Output the [x, y] coordinate of the center of the cell containing the given text.  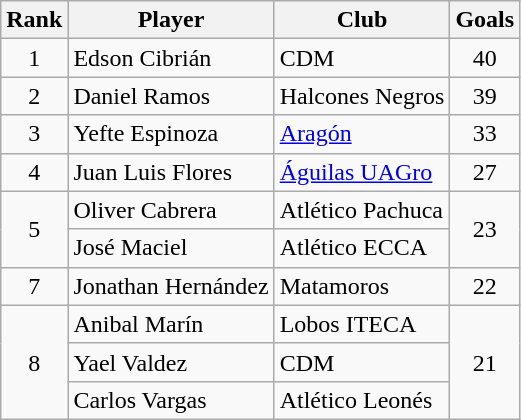
Lobos ITECA [362, 324]
23 [485, 229]
Juan Luis Flores [171, 172]
Edson Cibrián [171, 58]
Rank [34, 20]
Atlético ECCA [362, 248]
Anibal Marín [171, 324]
39 [485, 96]
Halcones Negros [362, 96]
Player [171, 20]
40 [485, 58]
33 [485, 134]
Jonathan Hernández [171, 286]
7 [34, 286]
Carlos Vargas [171, 400]
3 [34, 134]
5 [34, 229]
José Maciel [171, 248]
Daniel Ramos [171, 96]
Goals [485, 20]
1 [34, 58]
Yael Valdez [171, 362]
Atlético Leonés [362, 400]
Matamoros [362, 286]
4 [34, 172]
2 [34, 96]
Club [362, 20]
Aragón [362, 134]
27 [485, 172]
Atlético Pachuca [362, 210]
Oliver Cabrera [171, 210]
22 [485, 286]
21 [485, 362]
Yefte Espinoza [171, 134]
8 [34, 362]
Águilas UAGro [362, 172]
